Capture the cell that displays the provided text and extract its (X, Y) central coordinate. 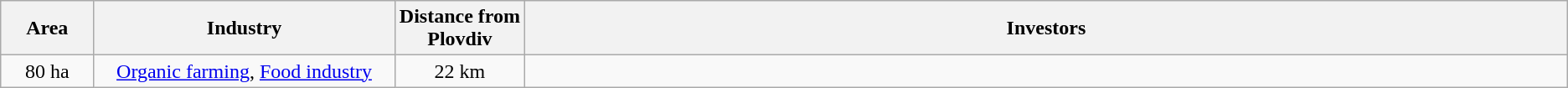
22 km (459, 71)
Area (47, 28)
Organic farming, Food industry (245, 71)
Industry (245, 28)
Investors (1047, 28)
80 ha (47, 71)
Distance from Plovdiv (459, 28)
